From the cell containing the given text, extract its center point as [X, Y] coordinate. 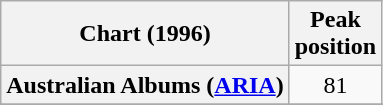
81 [335, 85]
Chart (1996) [145, 34]
Peakposition [335, 34]
Australian Albums (ARIA) [145, 85]
